Provide the [X, Y] coordinate of the cell's center where the given text is located.  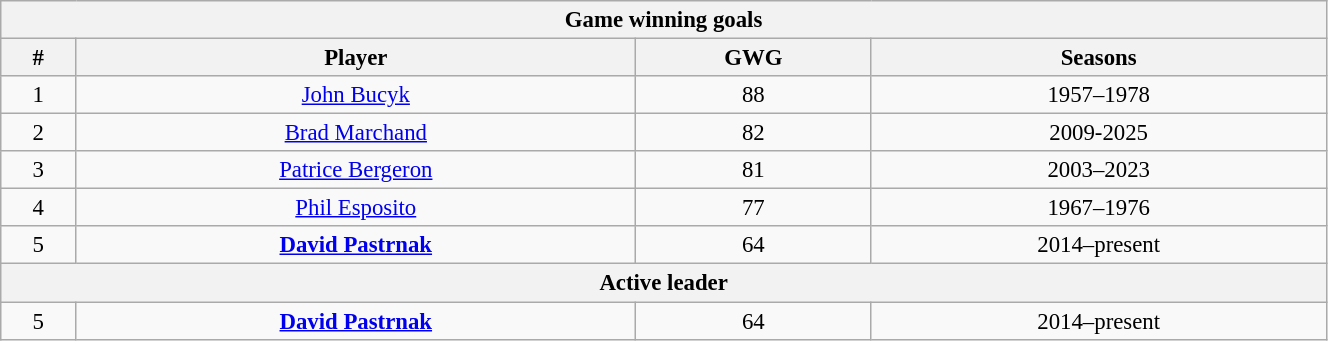
Patrice Bergeron [356, 170]
3 [38, 170]
81 [754, 170]
4 [38, 208]
1 [38, 95]
2 [38, 133]
2009-2025 [1099, 133]
# [38, 58]
Seasons [1099, 58]
2003–2023 [1099, 170]
77 [754, 208]
Player [356, 58]
GWG [754, 58]
88 [754, 95]
Brad Marchand [356, 133]
82 [754, 133]
John Bucyk [356, 95]
1957–1978 [1099, 95]
Game winning goals [664, 20]
Active leader [664, 283]
Phil Esposito [356, 208]
1967–1976 [1099, 208]
